Locate the cell with the specified text and output its (x, y) center coordinate. 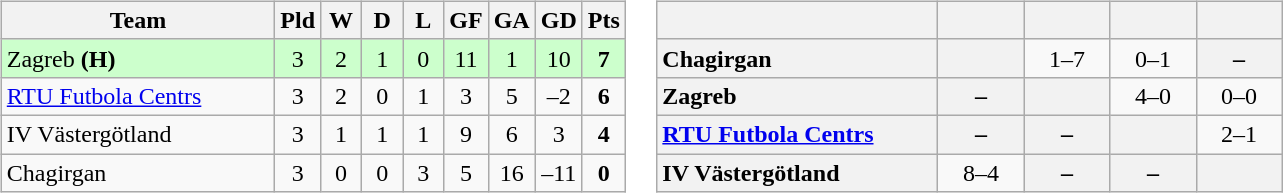
W (342, 20)
9 (466, 134)
L (424, 20)
2–1 (1239, 134)
1–7 (1067, 58)
Zagreb (798, 96)
4–0 (1153, 96)
0–0 (1239, 96)
0–1 (1153, 58)
16 (512, 173)
GD (558, 20)
GF (466, 20)
Zagreb (H) (138, 58)
7 (604, 58)
4 (604, 134)
GA (512, 20)
Team (138, 20)
Pld (298, 20)
11 (466, 58)
Pts (604, 20)
D (382, 20)
–2 (558, 96)
–11 (558, 173)
8–4 (981, 173)
10 (558, 58)
